Capture the cell that displays the provided text and extract its (X, Y) central coordinate. 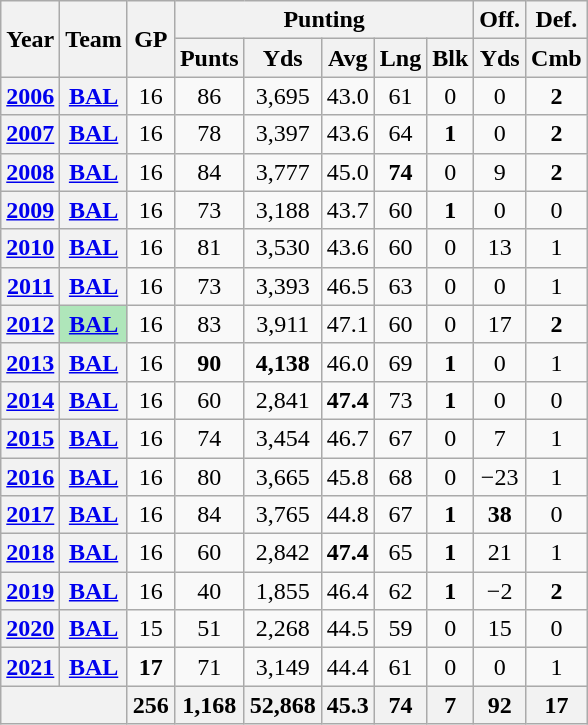
Team (94, 39)
2009 (30, 210)
3,188 (282, 210)
3,530 (282, 248)
2020 (30, 629)
64 (400, 134)
4,138 (282, 362)
Def. (557, 20)
2,842 (282, 553)
2007 (30, 134)
2013 (30, 362)
1,855 (282, 591)
3,777 (282, 172)
71 (209, 667)
2018 (30, 553)
Punts (209, 58)
Lng (400, 58)
13 (500, 248)
62 (400, 591)
40 (209, 591)
43.7 (348, 210)
2010 (30, 248)
92 (500, 705)
3,911 (282, 324)
3,695 (282, 96)
78 (209, 134)
3,393 (282, 286)
65 (400, 553)
GP (150, 39)
2014 (30, 400)
Off. (500, 20)
256 (150, 705)
3,765 (282, 515)
3,149 (282, 667)
46.4 (348, 591)
2006 (30, 96)
83 (209, 324)
Avg (348, 58)
2,841 (282, 400)
45.3 (348, 705)
63 (400, 286)
21 (500, 553)
3,397 (282, 134)
2016 (30, 477)
86 (209, 96)
Year (30, 39)
2015 (30, 438)
9 (500, 172)
3,665 (282, 477)
Blk (450, 58)
2012 (30, 324)
80 (209, 477)
2,268 (282, 629)
46.0 (348, 362)
2021 (30, 667)
3,454 (282, 438)
44.8 (348, 515)
81 (209, 248)
90 (209, 362)
68 (400, 477)
59 (400, 629)
44.5 (348, 629)
2017 (30, 515)
47.1 (348, 324)
52,868 (282, 705)
−2 (500, 591)
45.8 (348, 477)
46.5 (348, 286)
38 (500, 515)
44.4 (348, 667)
1,168 (209, 705)
45.0 (348, 172)
−23 (500, 477)
2019 (30, 591)
Cmb (557, 58)
51 (209, 629)
46.7 (348, 438)
Punting (324, 20)
43.0 (348, 96)
2011 (30, 286)
2008 (30, 172)
69 (400, 362)
